Locate the cell with the specified text and output its [x, y] center coordinate. 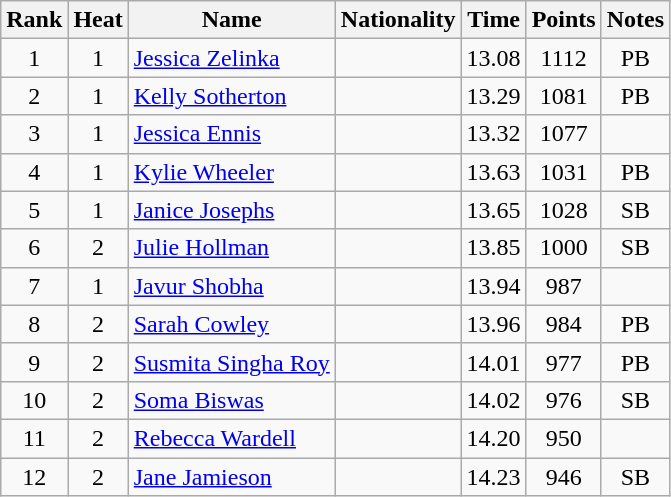
13.85 [494, 248]
Nationality [398, 20]
Julie Hollman [232, 248]
13.63 [494, 172]
Jane Jamieson [232, 477]
7 [34, 286]
11 [34, 438]
13.08 [494, 58]
10 [34, 400]
4 [34, 172]
1031 [564, 172]
Jessica Ennis [232, 134]
14.02 [494, 400]
Kylie Wheeler [232, 172]
14.01 [494, 362]
Rebecca Wardell [232, 438]
13.96 [494, 324]
1077 [564, 134]
3 [34, 134]
5 [34, 210]
Sarah Cowley [232, 324]
1112 [564, 58]
13.65 [494, 210]
976 [564, 400]
12 [34, 477]
1000 [564, 248]
Heat [98, 20]
Name [232, 20]
13.94 [494, 286]
13.32 [494, 134]
13.29 [494, 96]
1028 [564, 210]
946 [564, 477]
987 [564, 286]
Points [564, 20]
Jessica Zelinka [232, 58]
977 [564, 362]
Time [494, 20]
Notes [635, 20]
Janice Josephs [232, 210]
1081 [564, 96]
9 [34, 362]
6 [34, 248]
984 [564, 324]
Javur Shobha [232, 286]
950 [564, 438]
Rank [34, 20]
Soma Biswas [232, 400]
14.23 [494, 477]
Kelly Sotherton [232, 96]
8 [34, 324]
Susmita Singha Roy [232, 362]
14.20 [494, 438]
